Determine the [x, y] coordinate at the center of the cell enclosing the given text.  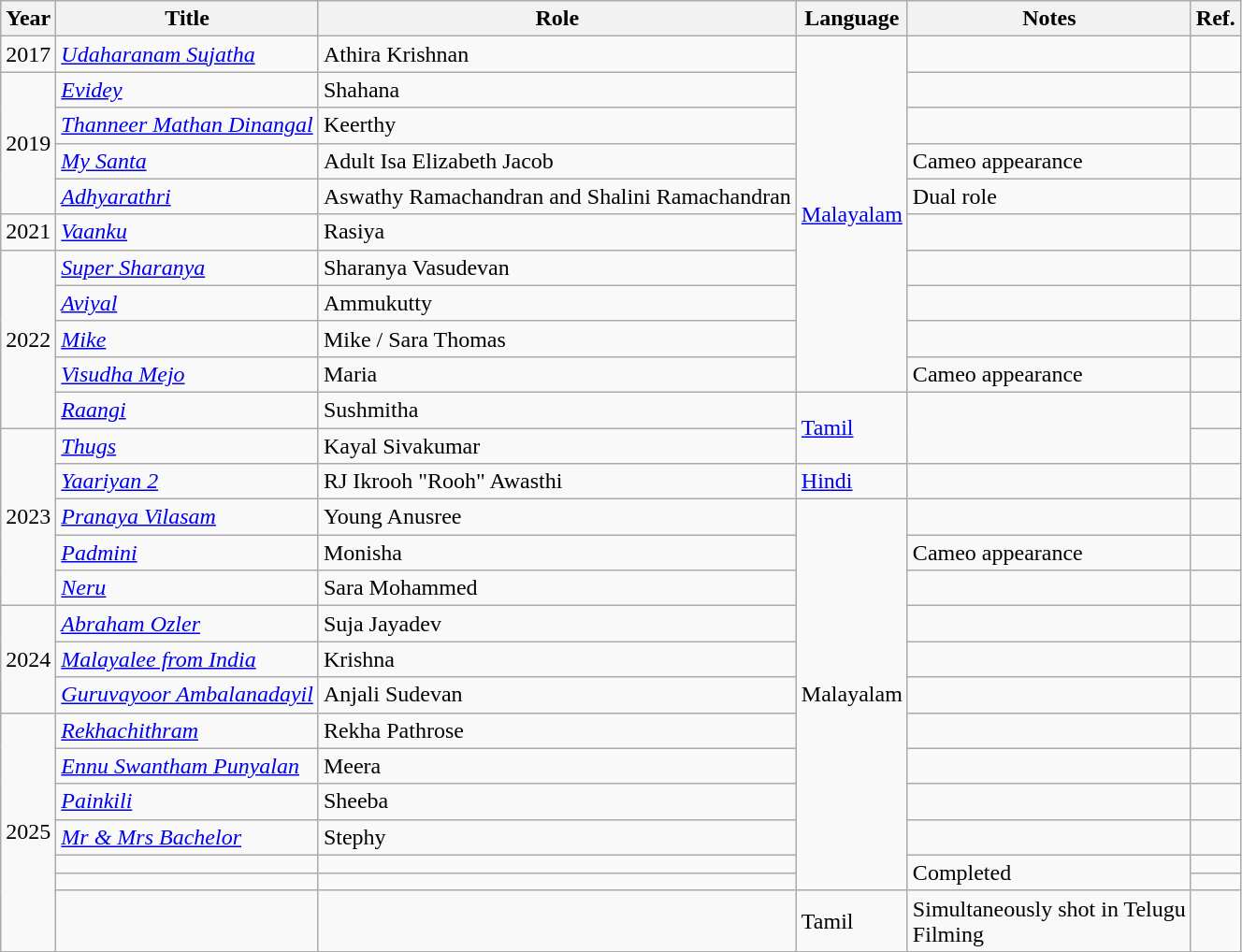
Sushmitha [557, 410]
Title [187, 19]
Guruvayoor Ambalanadayil [187, 695]
Ennu Swantham Punyalan [187, 766]
My Santa [187, 161]
Sheeba [557, 801]
Malayalee from India [187, 659]
2023 [28, 517]
Rekha Pathrose [557, 730]
Yaariyan 2 [187, 482]
Mike / Sara Thomas [557, 339]
2021 [28, 232]
Ref. [1216, 19]
Hindi [851, 482]
Sara Mohammed [557, 588]
Suja Jayadev [557, 624]
Adhyarathri [187, 196]
Rasiya [557, 232]
Abraham Ozler [187, 624]
Ammukutty [557, 303]
Vaanku [187, 232]
Notes [1049, 19]
Sharanya Vasudevan [557, 267]
Language [851, 19]
Shahana [557, 90]
2019 [28, 143]
Aviyal [187, 303]
Neru [187, 588]
Young Anusree [557, 517]
Raangi [187, 410]
Mike [187, 339]
Meera [557, 766]
Stephy [557, 837]
RJ Ikrooh "Rooh" Awasthi [557, 482]
Kayal Sivakumar [557, 446]
2022 [28, 339]
Udaharanam Sujatha [187, 54]
Year [28, 19]
2017 [28, 54]
Monisha [557, 553]
Visudha Mejo [187, 374]
Athira Krishnan [557, 54]
Rekhachithram [187, 730]
Pranaya Vilasam [187, 517]
Padmini [187, 553]
2025 [28, 832]
Dual role [1049, 196]
Completed [1049, 873]
Maria [557, 374]
Evidey [187, 90]
2024 [28, 659]
Anjali Sudevan [557, 695]
Super Sharanya [187, 267]
Painkili [187, 801]
Mr & Mrs Bachelor [187, 837]
Role [557, 19]
Aswathy Ramachandran and Shalini Ramachandran [557, 196]
Thugs [187, 446]
Keerthy [557, 125]
Thanneer Mathan Dinangal [187, 125]
Simultaneously shot in TeluguFilming [1049, 920]
Adult Isa Elizabeth Jacob [557, 161]
Krishna [557, 659]
